Provide the [x, y] coordinate of the cell's center where the given text is located.  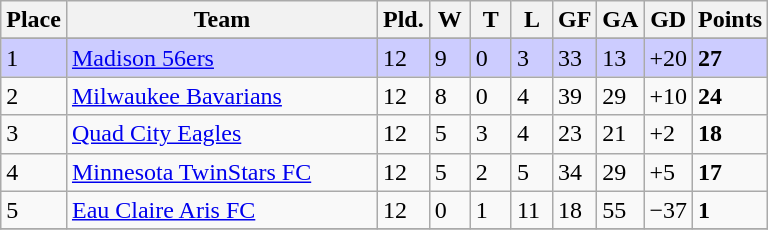
21 [620, 134]
55 [620, 210]
+5 [668, 172]
GF [574, 20]
Eau Claire Aris FC [222, 210]
8 [450, 96]
17 [730, 172]
−37 [668, 210]
W [450, 20]
+2 [668, 134]
23 [574, 134]
Place [34, 20]
Pld. [404, 20]
33 [574, 58]
Minnesota TwinStars FC [222, 172]
Quad City Eagles [222, 134]
L [532, 20]
GA [620, 20]
11 [532, 210]
Points [730, 20]
T [490, 20]
27 [730, 58]
Team [222, 20]
13 [620, 58]
34 [574, 172]
24 [730, 96]
39 [574, 96]
+10 [668, 96]
Madison 56ers [222, 58]
9 [450, 58]
GD [668, 20]
Milwaukee Bavarians [222, 96]
+20 [668, 58]
